Detect which cell encompasses the target text, then output its [X, Y] center coordinate. 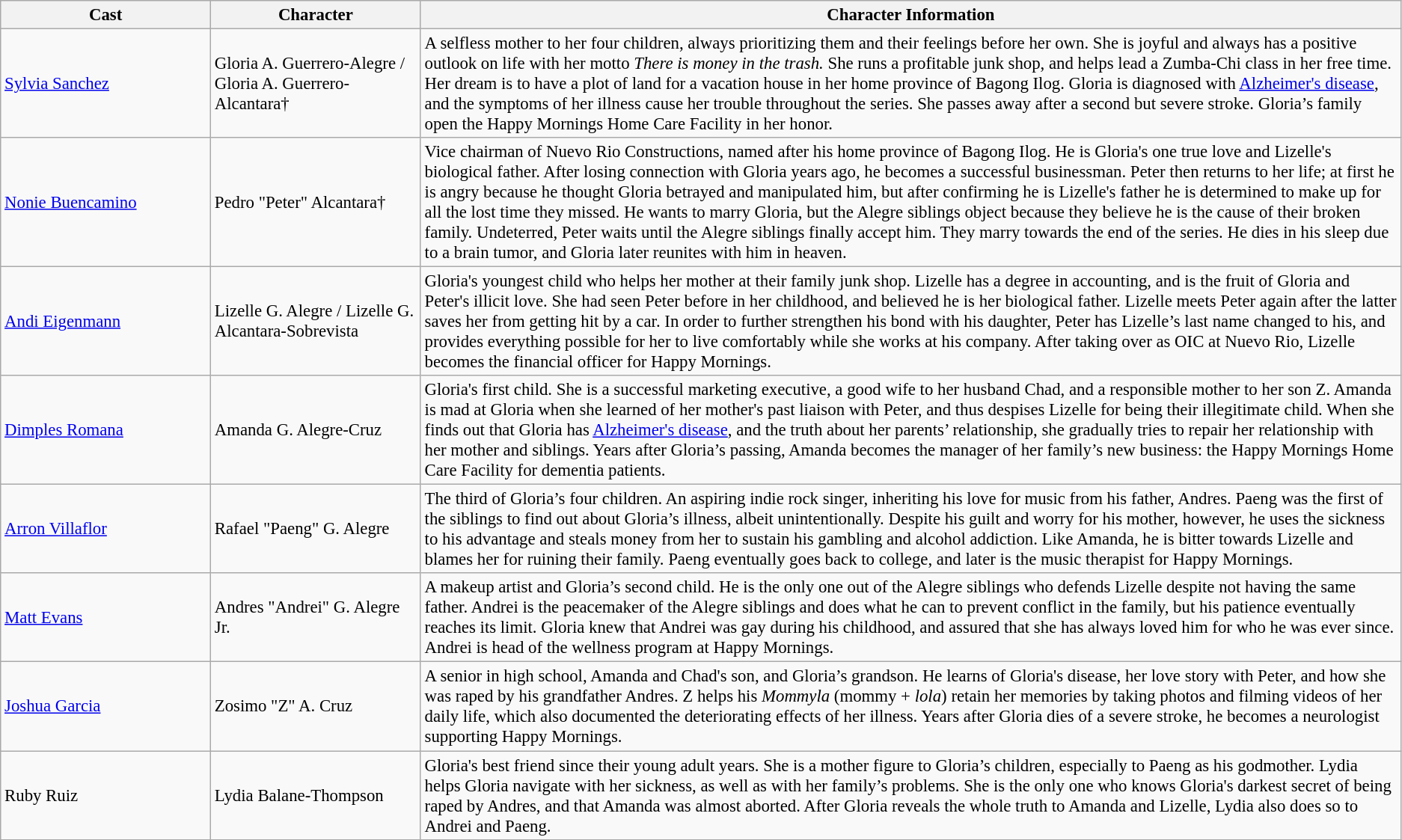
Rafael "Paeng" G. Alegre [316, 530]
Gloria A. Guerrero-Alegre / Gloria A. Guerrero-Alcantara† [316, 84]
Ruby Ruiz [106, 796]
Cast [106, 15]
Andi Eigenmann [106, 322]
Arron Villaflor [106, 530]
Dimples Romana [106, 430]
Character [316, 15]
Lydia Balane-Thompson [316, 796]
Pedro "Peter" Alcantara† [316, 202]
Sylvia Sanchez [106, 84]
Zosimo "Z" A. Cruz [316, 706]
Andres "Andrei" G. Alegre Jr. [316, 618]
Matt Evans [106, 618]
Lizelle G. Alegre / Lizelle G. Alcantara-Sobrevista [316, 322]
Nonie Buencamino [106, 202]
Amanda G. Alegre-Cruz [316, 430]
Joshua Garcia [106, 706]
Character Information [910, 15]
